Output the [x, y] coordinate of the center of the cell containing the given text.  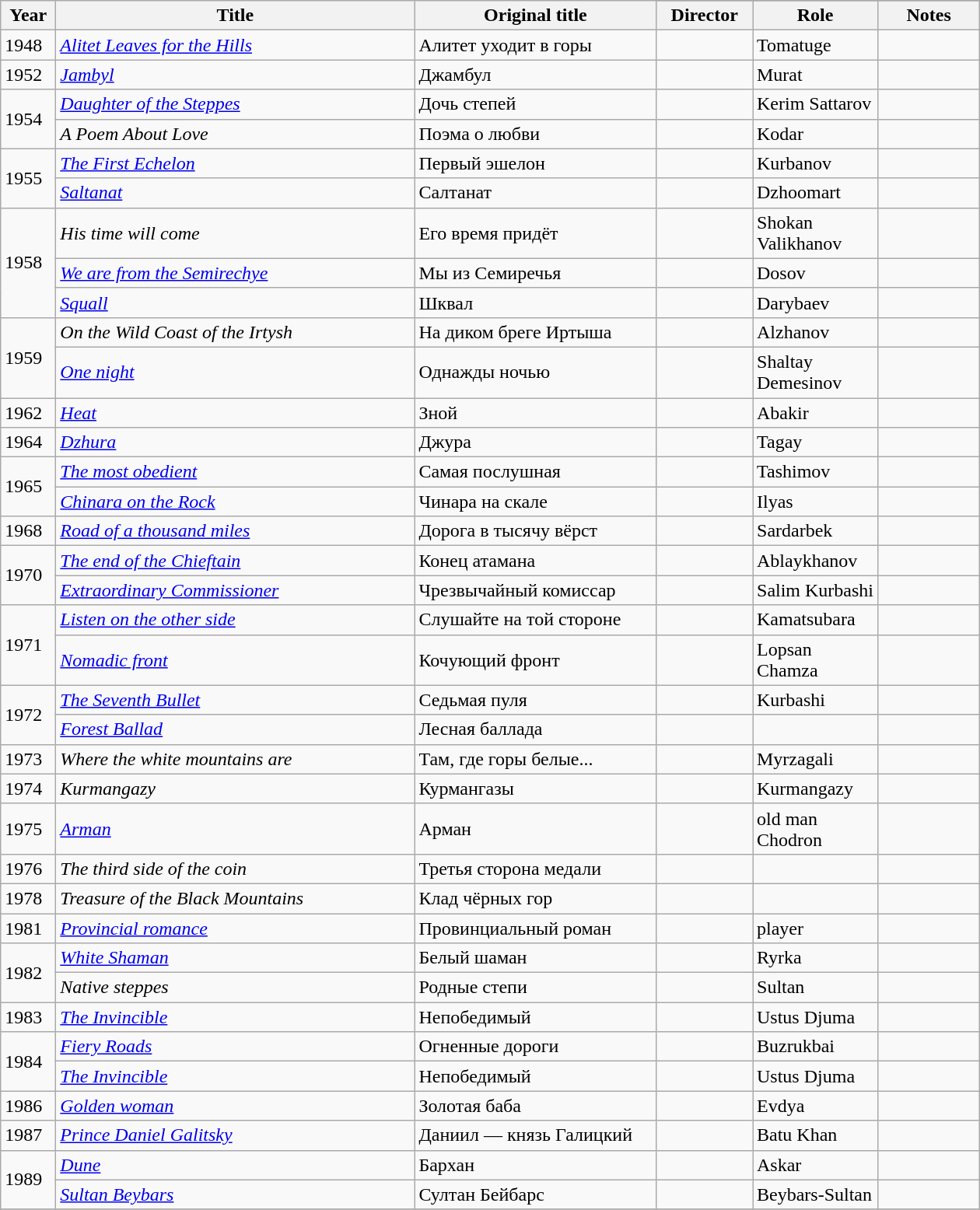
Ilyas [815, 502]
Treasure of the Black Mountains [235, 898]
1955 [28, 178]
Мы из Семиречья [535, 273]
Kurbanov [815, 163]
Abakir [815, 413]
Dosov [815, 273]
1981 [28, 928]
1983 [28, 1017]
Native steppes [235, 988]
1986 [28, 1106]
Alitet Leaves for the Hills [235, 45]
One night [235, 372]
Chinara on the Rock [235, 502]
Myrzagali [815, 759]
Кочующий фронт [535, 659]
Kurbashi [815, 700]
Чинара на скале [535, 502]
Saltanat [235, 193]
Sardarbek [815, 531]
His time will come [235, 233]
1978 [28, 898]
1962 [28, 413]
Курмангазы [535, 789]
We are from the Semirechye [235, 273]
Даниил — князь Галицкий [535, 1135]
The end of the Chieftain [235, 561]
Fiery Roads [235, 1047]
Там, где горы белые... [535, 759]
A Poem About Love [235, 134]
1970 [28, 575]
Джура [535, 442]
Белый шаман [535, 958]
1958 [28, 263]
Beybars-Sultan [815, 1194]
Алитет уходит в горы [535, 45]
Darybaev [815, 302]
Tagay [815, 442]
Шквал [535, 302]
Dzhura [235, 442]
1972 [28, 715]
Ryrka [815, 958]
1952 [28, 75]
Kamatsubara [815, 620]
1948 [28, 45]
Heat [235, 413]
Arman [235, 829]
Provincial romance [235, 928]
Golden woman [235, 1106]
Role [815, 16]
Where the white mountains are [235, 759]
1982 [28, 973]
Nomadic front [235, 659]
Road of a thousand miles [235, 531]
Его время придёт [535, 233]
Однажды ночью [535, 372]
Sultan Beybars [235, 1194]
Notes [929, 16]
Listen on the other side [235, 620]
The most obedient [235, 472]
Салтанат [535, 193]
Клад чёрных гор [535, 898]
Золотая баба [535, 1106]
The First Echelon [235, 163]
Огненные дороги [535, 1047]
Batu Khan [815, 1135]
Title [235, 16]
Лесная баллада [535, 729]
Lopsan Chamza [815, 659]
Бархан [535, 1165]
Слушайте на той стороне [535, 620]
Tomatuge [815, 45]
Джамбул [535, 75]
1971 [28, 645]
Зной [535, 413]
Первый эшелон [535, 163]
Forest Ballad [235, 729]
Jambyl [235, 75]
1954 [28, 119]
Askar [815, 1165]
Dune [235, 1165]
Седьмая пуля [535, 700]
Alzhanov [815, 332]
Чрезвычайный комиссар [535, 590]
Дорога в тысячу вёрст [535, 531]
Поэма о любви [535, 134]
1989 [28, 1180]
Sultan [815, 988]
Buzrukbai [815, 1047]
Провинциальный роман [535, 928]
The third side of the coin [235, 869]
Арман [535, 829]
Tashimov [815, 472]
Kerim Sattarov [815, 104]
Kodar [815, 134]
player [815, 928]
Evdya [815, 1106]
Dzhoomart [815, 193]
Третья сторона медали [535, 869]
Дочь степей [535, 104]
1968 [28, 531]
1965 [28, 487]
Salim Kurbashi [815, 590]
Year [28, 16]
Murat [815, 75]
1973 [28, 759]
Shokan Valikhanov [815, 233]
Daughter of the Steppes [235, 104]
Prince Daniel Galitsky [235, 1135]
Конец атамана [535, 561]
1975 [28, 829]
На диком бреге Иртыша [535, 332]
Shaltay Demesinov [815, 372]
1984 [28, 1061]
Самая послушная [535, 472]
On the Wild Coast of the Irtysh [235, 332]
White Shaman [235, 958]
Султан Бейбарс [535, 1194]
Original title [535, 16]
Squall [235, 302]
1974 [28, 789]
old man Chodron [815, 829]
Ablaykhanov [815, 561]
1987 [28, 1135]
The Seventh Bullet [235, 700]
Extraordinary Commissioner [235, 590]
1964 [28, 442]
1959 [28, 358]
1976 [28, 869]
Родные степи [535, 988]
Director [705, 16]
